Detect which cell encompasses the target text, then output its [x, y] center coordinate. 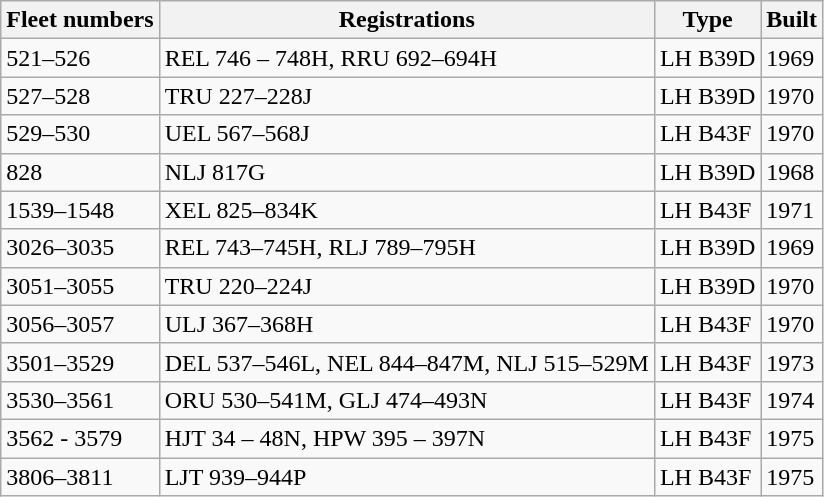
529–530 [80, 134]
1973 [792, 362]
TRU 220–224J [406, 286]
527–528 [80, 96]
1968 [792, 172]
Fleet numbers [80, 20]
521–526 [80, 58]
3806–3811 [80, 477]
3026–3035 [80, 248]
ULJ 367–368H [406, 324]
1974 [792, 400]
828 [80, 172]
HJT 34 – 48N, HPW 395 – 397N [406, 438]
3562 - 3579 [80, 438]
XEL 825–834K [406, 210]
3530–3561 [80, 400]
UEL 567–568J [406, 134]
REL 746 – 748H, RRU 692–694H [406, 58]
3056–3057 [80, 324]
Registrations [406, 20]
Type [707, 20]
3051–3055 [80, 286]
1971 [792, 210]
DEL 537–546L, NEL 844–847M, NLJ 515–529M [406, 362]
1539–1548 [80, 210]
TRU 227–228J [406, 96]
3501–3529 [80, 362]
NLJ 817G [406, 172]
LJT 939–944P [406, 477]
REL 743–745H, RLJ 789–795H [406, 248]
Built [792, 20]
ORU 530–541M, GLJ 474–493N [406, 400]
